Return (X, Y) of the center of cell containing provided text 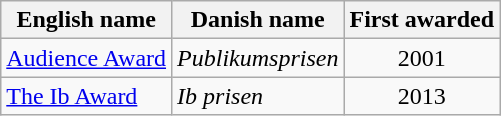
2001 (422, 58)
First awarded (422, 20)
Publikumsprisen (258, 58)
Ib prisen (258, 96)
The Ib Award (86, 96)
English name (86, 20)
Audience Award (86, 58)
Danish name (258, 20)
2013 (422, 96)
